Extract the [x, y] coordinate from the center of the cell holding the provided text.  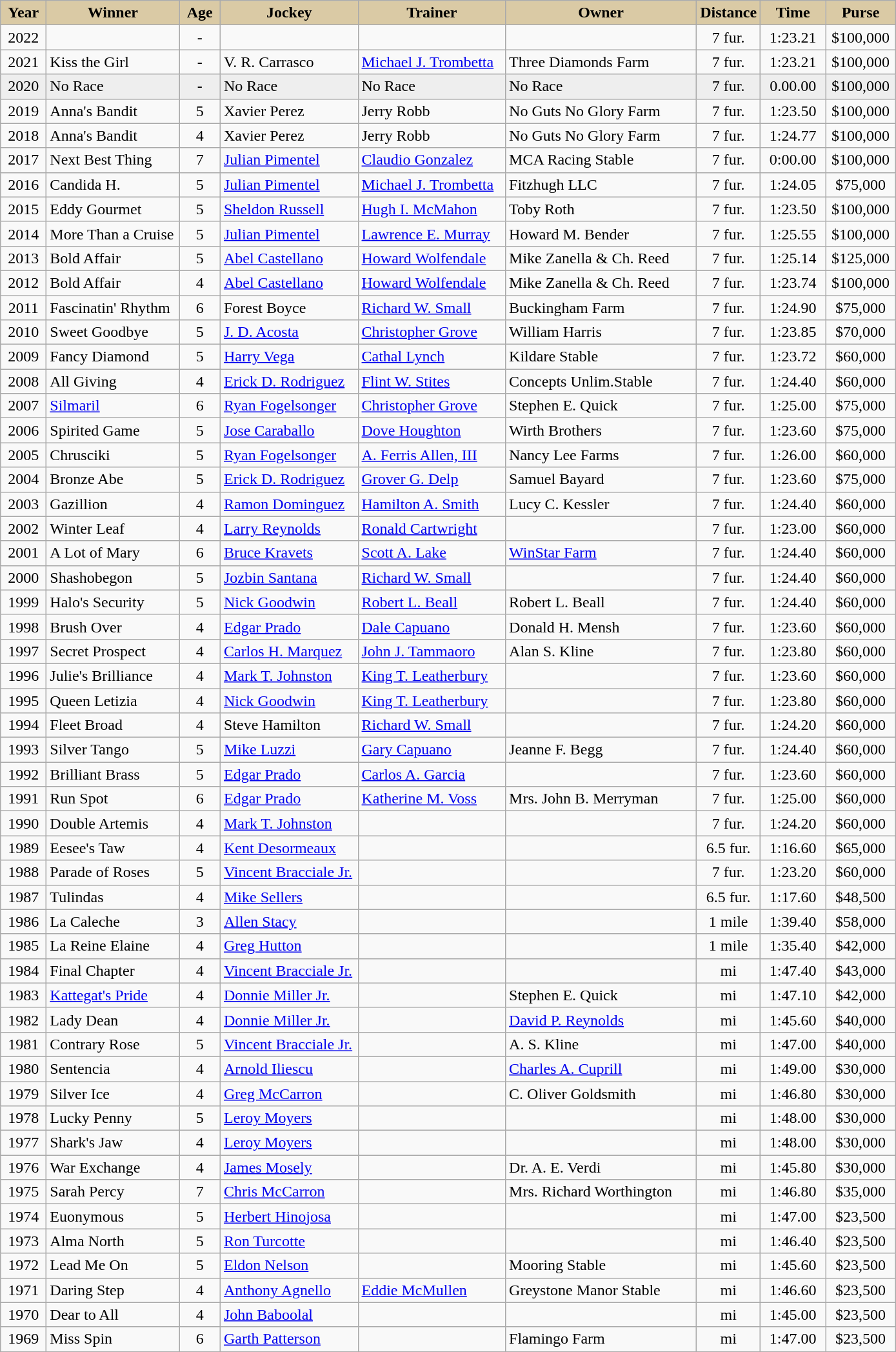
2014 [23, 234]
Contrary Rose [113, 1044]
2011 [23, 308]
1985 [23, 946]
A Lot of Mary [113, 553]
2006 [23, 430]
J. D. Acosta [289, 332]
1:45.80 [793, 1167]
Eldon Nelson [289, 1266]
1979 [23, 1094]
Lucy C. Kessler [601, 504]
Mooring Stable [601, 1266]
Gazillion [113, 504]
1988 [23, 873]
1969 [23, 1339]
Carlos H. Marquez [289, 651]
$125,000 [861, 258]
Chrusciki [113, 455]
2004 [23, 479]
1971 [23, 1290]
2000 [23, 578]
Flint W. Stites [432, 381]
Lead Me On [113, 1266]
Sentencia [113, 1069]
3 [200, 922]
Carlos A. Garcia [432, 774]
Kildare Stable [601, 357]
2013 [23, 258]
1:23.74 [793, 283]
Fancy Diamond [113, 357]
Hamilton A. Smith [432, 504]
2009 [23, 357]
David P. Reynolds [601, 1020]
2019 [23, 111]
Concepts Unlim.Stable [601, 381]
Anthony Agnello [289, 1290]
Chris McCarron [289, 1192]
Run Spot [113, 799]
Scott A. Lake [432, 553]
1974 [23, 1216]
Herbert Hinojosa [289, 1216]
1972 [23, 1266]
Mike Sellers [289, 897]
Dr. A. E. Verdi [601, 1167]
2016 [23, 185]
0.00.00 [793, 86]
Silver Ice [113, 1094]
1994 [23, 725]
Sarah Percy [113, 1192]
1:23.20 [793, 873]
2020 [23, 86]
A. S. Kline [601, 1044]
1:39.40 [793, 922]
Queen Letizia [113, 700]
1987 [23, 897]
Donald H. Mensh [601, 627]
$58,000 [861, 922]
Year [23, 13]
Winner [113, 13]
Ronald Cartwright [432, 529]
Fascinatin' Rhythm [113, 308]
Hugh I. McMahon [432, 209]
1:24.05 [793, 185]
Halo's Security [113, 602]
1:24.90 [793, 308]
Lucky Penny [113, 1118]
2012 [23, 283]
Katherine M. Voss [432, 799]
1981 [23, 1044]
Brush Over [113, 627]
Dale Capuano [432, 627]
1997 [23, 651]
0:00.00 [793, 160]
Miss Spin [113, 1339]
La Caleche [113, 922]
1975 [23, 1192]
2001 [23, 553]
C. Oliver Goldsmith [601, 1094]
1995 [23, 700]
1970 [23, 1315]
More Than a Cruise [113, 234]
Larry Reynolds [289, 529]
1:25.55 [793, 234]
Spirited Game [113, 430]
2017 [23, 160]
Silmaril [113, 406]
1:23.72 [793, 357]
1991 [23, 799]
Forest Boyce [289, 308]
$65,000 [861, 848]
Bruce Kravets [289, 553]
Double Artemis [113, 823]
Harry Vega [289, 357]
Jeanne F. Begg [601, 750]
James Mosely [289, 1167]
Julie's Brilliance [113, 676]
WinStar Farm [601, 553]
Buckingham Farm [601, 308]
Ron Turcotte [289, 1241]
1:16.60 [793, 848]
1:23.85 [793, 332]
Kent Desormeaux [289, 848]
Samuel Bayard [601, 479]
Wirth Brothers [601, 430]
Bronze Abe [113, 479]
Jozbin Santana [289, 578]
MCA Racing Stable [601, 160]
Winter Leaf [113, 529]
Arnold Iliescu [289, 1069]
Toby Roth [601, 209]
Mike Luzzi [289, 750]
1:45.00 [793, 1315]
1992 [23, 774]
All Giving [113, 381]
$43,000 [861, 971]
1999 [23, 602]
$48,500 [861, 897]
V. R. Carrasco [289, 62]
$35,000 [861, 1192]
Tulindas [113, 897]
Shark's Jaw [113, 1143]
1:49.00 [793, 1069]
Alan S. Kline [601, 651]
1984 [23, 971]
1998 [23, 627]
Euonymous [113, 1216]
Next Best Thing [113, 160]
Brilliant Brass [113, 774]
1976 [23, 1167]
Fitzhugh LLC [601, 185]
1:46.40 [793, 1241]
Nancy Lee Farms [601, 455]
Secret Prospect [113, 651]
1978 [23, 1118]
1983 [23, 995]
2021 [23, 62]
Silver Tango [113, 750]
Mrs. John B. Merryman [601, 799]
Flamingo Farm [601, 1339]
Candida H. [113, 185]
Kattegat's Pride [113, 995]
Age [200, 13]
Time [793, 13]
Greystone Manor Stable [601, 1290]
1986 [23, 922]
1993 [23, 750]
Lawrence E. Murray [432, 234]
2018 [23, 136]
Eesee's Taw [113, 848]
Eddy Gourmet [113, 209]
Trainer [432, 13]
2007 [23, 406]
Mrs. Richard Worthington [601, 1192]
1980 [23, 1069]
Jose Caraballo [289, 430]
Steve Hamilton [289, 725]
Daring Step [113, 1290]
John Baboolal [289, 1315]
2002 [23, 529]
1:47.40 [793, 971]
Claudio Gonzalez [432, 160]
1:23.00 [793, 529]
Allen Stacy [289, 922]
$70,000 [861, 332]
Grover G. Delp [432, 479]
A. Ferris Allen, III [432, 455]
Dear to All [113, 1315]
Lady Dean [113, 1020]
Greg Hutton [289, 946]
Howard M. Bender [601, 234]
Charles A. Cuprill [601, 1069]
Greg McCarron [289, 1094]
Jockey [289, 13]
1977 [23, 1143]
1:46.60 [793, 1290]
Eddie McMullen [432, 1290]
Garth Patterson [289, 1339]
1:47.10 [793, 995]
2003 [23, 504]
John J. Tammaoro [432, 651]
Final Chapter [113, 971]
1996 [23, 676]
Distance [729, 13]
1989 [23, 848]
La Reine Elaine [113, 946]
Fleet Broad [113, 725]
Kiss the Girl [113, 62]
Gary Capuano [432, 750]
1982 [23, 1020]
1:24.77 [793, 136]
Sweet Goodbye [113, 332]
Ramon Dominguez [289, 504]
Alma North [113, 1241]
Shashobegon [113, 578]
1:25.14 [793, 258]
1:17.60 [793, 897]
1:35.40 [793, 946]
2008 [23, 381]
Three Diamonds Farm [601, 62]
William Harris [601, 332]
Cathal Lynch [432, 357]
Parade of Roses [113, 873]
2015 [23, 209]
1973 [23, 1241]
2022 [23, 37]
2005 [23, 455]
Dove Houghton [432, 430]
2010 [23, 332]
1:26.00 [793, 455]
War Exchange [113, 1167]
Sheldon Russell [289, 209]
1990 [23, 823]
Owner [601, 13]
Purse [861, 13]
